From the cell containing the given text, extract its center point as [x, y] coordinate. 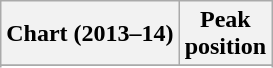
Peakposition [225, 34]
Chart (2013–14) [90, 34]
